Determine the [x, y] coordinate at the center of the cell enclosing the given text.  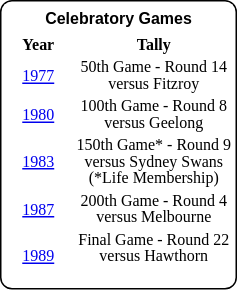
Final Game - Round 22versus Hawthorn [154, 256]
100th Game - Round 8versus Geelong [154, 114]
Tally [154, 44]
1977 [38, 75]
Year [38, 44]
Celebratory Games [118, 18]
150th Game* - Round 9versus Sydney Swans(*Life Membership) [154, 161]
200th Game - Round 4versus Melbourne [154, 208]
1983 [38, 161]
1987 [38, 208]
1989 [38, 256]
50th Game - Round 14versus Fitzroy [154, 75]
1980 [38, 114]
